Scan for the cell matching the given text and deliver its [X, Y] coordinate at center. 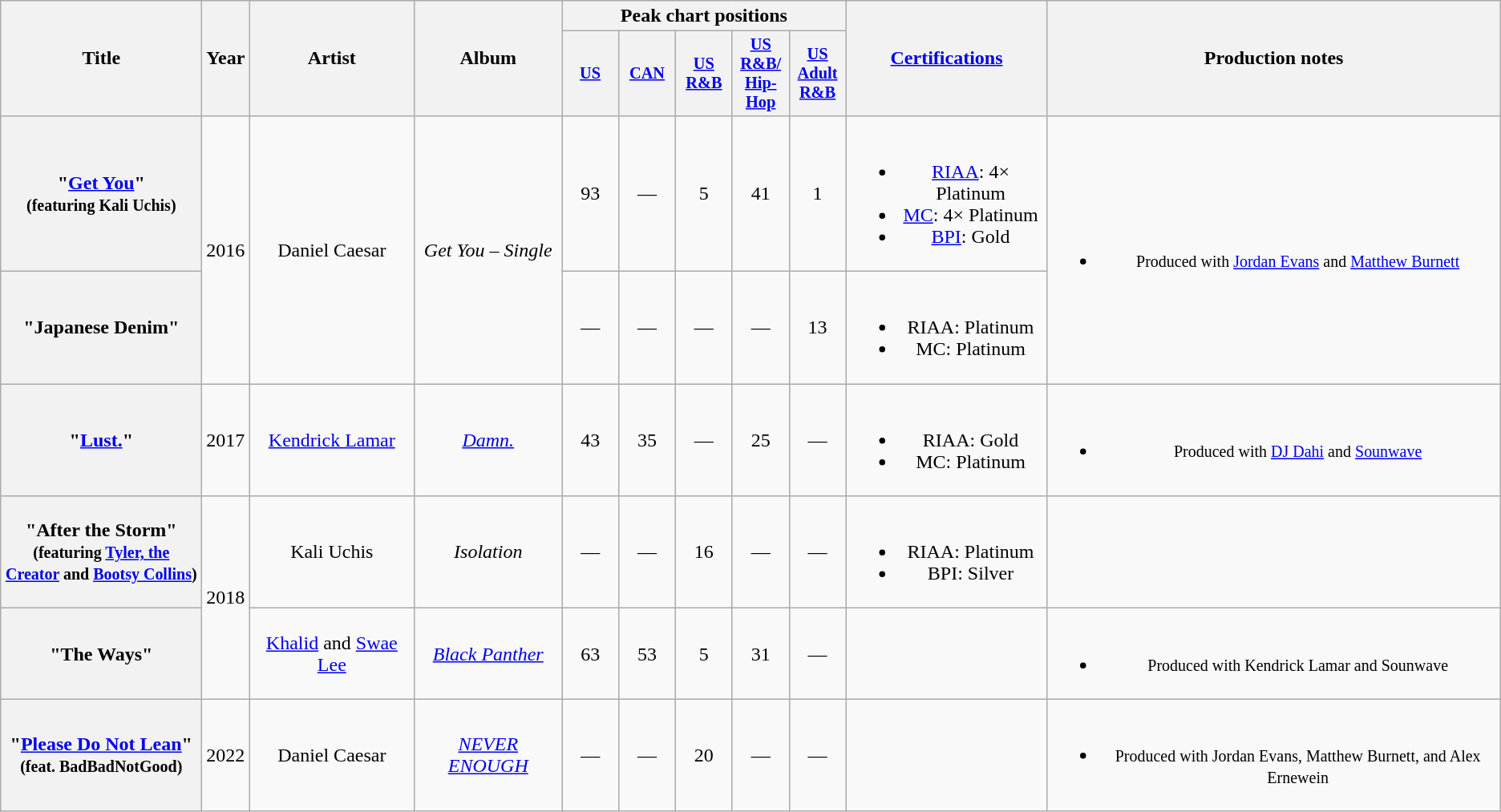
Album [488, 59]
Title [101, 59]
RIAA: PlatinumMC: Platinum [946, 328]
Kali Uchis [332, 552]
53 [648, 654]
43 [590, 440]
Artist [332, 59]
RIAA: GoldMC: Platinum [946, 440]
"After the Storm"(featuring Tyler, the Creator and Bootsy Collins) [101, 552]
USAdult R&B [818, 74]
"Japanese Denim" [101, 328]
NEVER ENOUGH [488, 755]
63 [590, 654]
Produced with Kendrick Lamar and Sounwave [1273, 654]
Khalid and Swae Lee [332, 654]
41 [760, 193]
Produced with Jordan Evans, Matthew Burnett, and Alex Ernewein [1273, 755]
Get You – Single [488, 249]
20 [704, 755]
Production notes [1273, 59]
CAN [648, 74]
RIAA: 4× PlatinumMC: 4× PlatinumBPI: Gold [946, 193]
2022 [226, 755]
"Lust." [101, 440]
2016 [226, 249]
35 [648, 440]
Produced with DJ Dahi and Sounwave [1273, 440]
25 [760, 440]
Certifications [946, 59]
RIAA: PlatinumBPI: Silver [946, 552]
Year [226, 59]
"Get You"(featuring Kali Uchis) [101, 193]
"The Ways" [101, 654]
USR&B/ Hip-Hop [760, 74]
Produced with Jordan Evans and Matthew Burnett [1273, 249]
USR&B [704, 74]
Peak chart positions [704, 16]
US [590, 74]
Black Panther [488, 654]
Damn. [488, 440]
Kendrick Lamar [332, 440]
Isolation [488, 552]
16 [704, 552]
2018 [226, 598]
"Please Do Not Lean" (feat. BadBadNotGood) [101, 755]
1 [818, 193]
93 [590, 193]
2017 [226, 440]
13 [818, 328]
31 [760, 654]
